Detect which cell encompasses the target text, then output its (x, y) center coordinate. 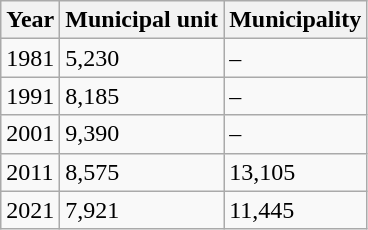
1981 (30, 58)
Year (30, 20)
13,105 (296, 172)
2001 (30, 134)
1991 (30, 96)
7,921 (142, 210)
2021 (30, 210)
Municipality (296, 20)
11,445 (296, 210)
5,230 (142, 58)
8,185 (142, 96)
Municipal unit (142, 20)
8,575 (142, 172)
2011 (30, 172)
9,390 (142, 134)
